Find where the given text appears and provide that cell's center as [X, Y] coordinate. 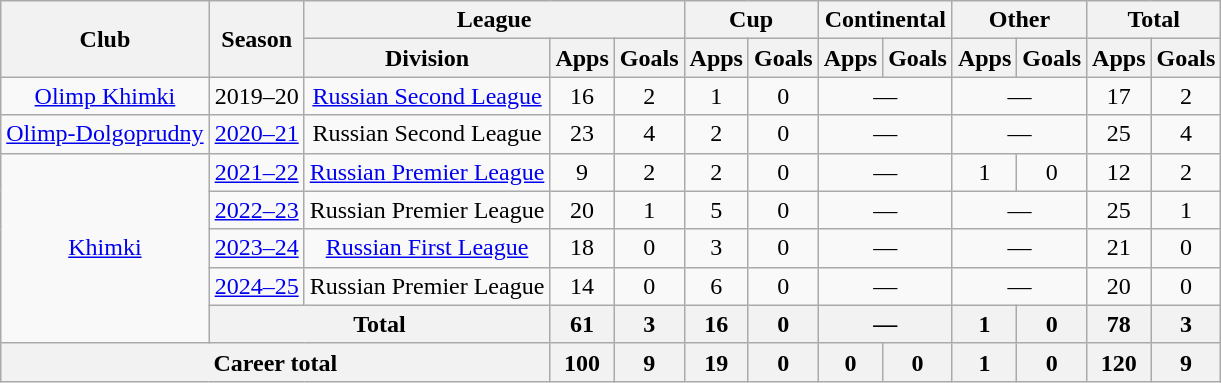
2019–20 [256, 96]
League [494, 20]
2022–23 [256, 210]
Khimki [105, 248]
14 [582, 286]
Division [427, 58]
2021–22 [256, 172]
78 [1119, 324]
100 [582, 362]
Continental [885, 20]
18 [582, 248]
Other [1019, 20]
23 [582, 134]
Russian First League [427, 248]
6 [716, 286]
61 [582, 324]
2020–21 [256, 134]
2023–24 [256, 248]
2024–25 [256, 286]
120 [1119, 362]
Olimp Khimki [105, 96]
21 [1119, 248]
17 [1119, 96]
Season [256, 39]
Cup [751, 20]
19 [716, 362]
5 [716, 210]
Club [105, 39]
12 [1119, 172]
Career total [276, 362]
Olimp-Dolgoprudny [105, 134]
